Return the [x, y] coordinate for the center point of the cell that contains the specified text.  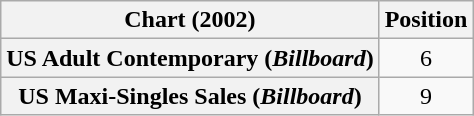
9 [426, 96]
US Adult Contemporary (Billboard) [190, 58]
Position [426, 20]
Chart (2002) [190, 20]
6 [426, 58]
US Maxi-Singles Sales (Billboard) [190, 96]
